Pinpoint the cell where the given text exists, returning its (x, y) midpoint coordinate. 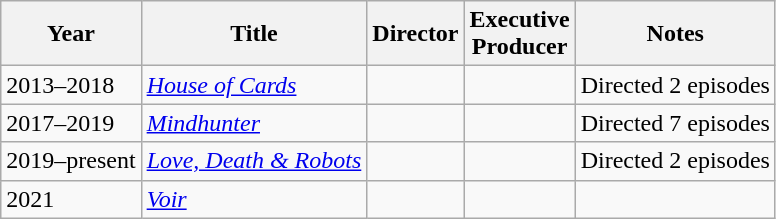
Voir (254, 199)
House of Cards (254, 85)
2013–2018 (71, 85)
Title (254, 34)
Year (71, 34)
Love, Death & Robots (254, 161)
Director (416, 34)
2017–2019 (71, 123)
Directed 7 episodes (675, 123)
2019–present (71, 161)
Notes (675, 34)
2021 (71, 199)
ExecutiveProducer (520, 34)
Mindhunter (254, 123)
